Scan for the cell matching the given text and deliver its [x, y] coordinate at center. 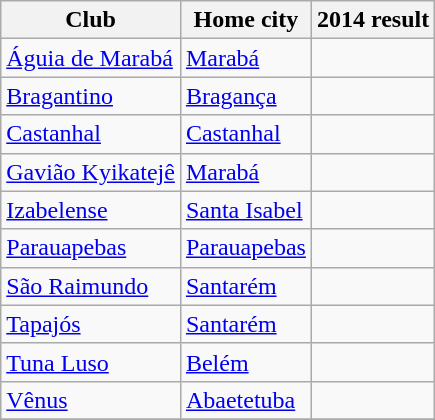
Águia de Marabá [91, 58]
Santa Isabel [246, 210]
Tuna Luso [91, 362]
Home city [246, 20]
Bragança [246, 96]
São Raimundo [91, 286]
Bragantino [91, 96]
Gavião Kyikatejê [91, 172]
Abaetetuba [246, 400]
Tapajós [91, 324]
Belém [246, 362]
Vênus [91, 400]
Club [91, 20]
2014 result [372, 20]
Izabelense [91, 210]
